Return the (X, Y) coordinate for the center point of the cell that contains the specified text.  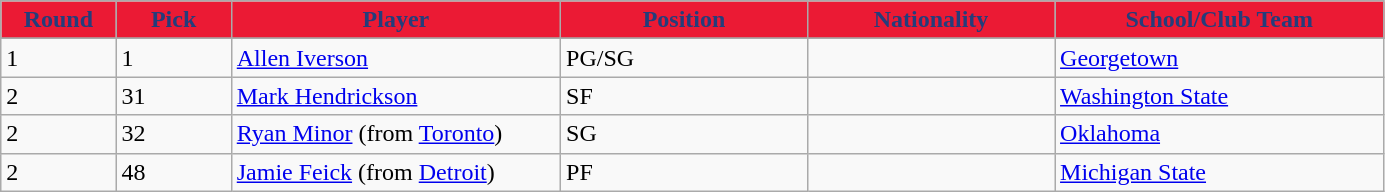
PF (684, 172)
Nationality (932, 20)
Oklahoma (1220, 134)
31 (174, 96)
Position (684, 20)
Michigan State (1220, 172)
SF (684, 96)
Washington State (1220, 96)
Allen Iverson (396, 58)
PG/SG (684, 58)
Jamie Feick (from Detroit) (396, 172)
Georgetown (1220, 58)
48 (174, 172)
Ryan Minor (from Toronto) (396, 134)
School/Club Team (1220, 20)
32 (174, 134)
SG (684, 134)
Round (58, 20)
Mark Hendrickson (396, 96)
Player (396, 20)
Pick (174, 20)
